Determine the (x, y) coordinate at the center of the cell enclosing the given text.  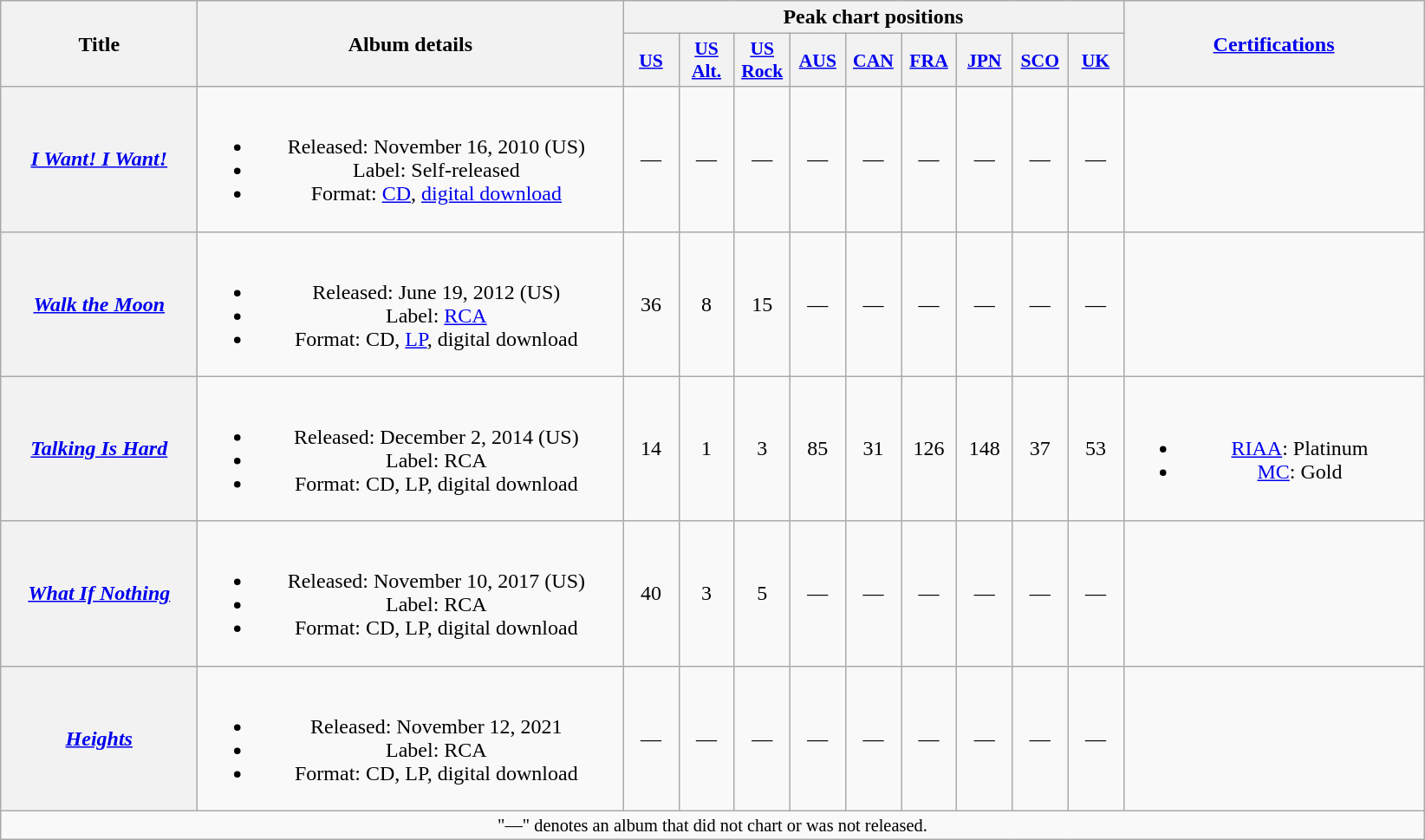
Walk the Moon (99, 303)
US Alt. (706, 61)
53 (1096, 449)
37 (1040, 449)
JPN (985, 61)
UK (1096, 61)
Released: June 19, 2012 (US)Label: RCAFormat: CD, LP, digital download (411, 303)
85 (817, 449)
SCO (1040, 61)
40 (651, 593)
AUS (817, 61)
15 (762, 303)
36 (651, 303)
Peak chart positions (874, 17)
FRA (929, 61)
Certifications (1274, 43)
Released: December 2, 2014 (US)Label: RCAFormat: CD, LP, digital download (411, 449)
Album details (411, 43)
What If Nothing (99, 593)
Released: November 10, 2017 (US)Label: RCAFormat: CD, LP, digital download (411, 593)
Talking Is Hard (99, 449)
1 (706, 449)
Heights (99, 739)
31 (873, 449)
5 (762, 593)
148 (985, 449)
CAN (873, 61)
8 (706, 303)
126 (929, 449)
I Want! I Want! (99, 160)
US (651, 61)
Title (99, 43)
Released: November 16, 2010 (US)Label: Self-releasedFormat: CD, digital download (411, 160)
"—" denotes an album that did not chart or was not released. (712, 825)
US Rock (762, 61)
RIAA: PlatinumMC: Gold (1274, 449)
Released: November 12, 2021Label: RCAFormat: CD, LP, digital download (411, 739)
14 (651, 449)
